Return (X, Y) of the center of cell containing provided text 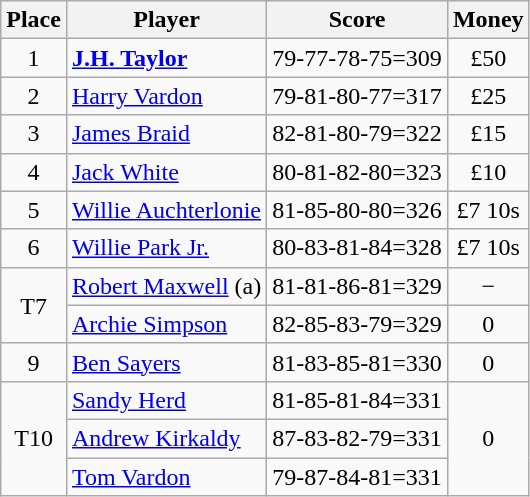
Harry Vardon (166, 96)
Player (166, 20)
79-87-84-81=331 (358, 477)
£15 (488, 134)
82-85-83-79=329 (358, 324)
81-85-81-84=331 (358, 400)
T7 (34, 305)
Willie Auchterlonie (166, 210)
3 (34, 134)
4 (34, 172)
Money (488, 20)
£10 (488, 172)
James Braid (166, 134)
£25 (488, 96)
80-81-82-80=323 (358, 172)
5 (34, 210)
− (488, 286)
Willie Park Jr. (166, 248)
81-81-86-81=329 (358, 286)
Score (358, 20)
£50 (488, 58)
Place (34, 20)
T10 (34, 438)
87-83-82-79=331 (358, 438)
Ben Sayers (166, 362)
2 (34, 96)
Tom Vardon (166, 477)
Andrew Kirkaldy (166, 438)
79-77-78-75=309 (358, 58)
Archie Simpson (166, 324)
9 (34, 362)
80-83-81-84=328 (358, 248)
J.H. Taylor (166, 58)
1 (34, 58)
81-83-85-81=330 (358, 362)
Sandy Herd (166, 400)
82-81-80-79=322 (358, 134)
79-81-80-77=317 (358, 96)
6 (34, 248)
81-85-80-80=326 (358, 210)
Jack White (166, 172)
Robert Maxwell (a) (166, 286)
